Determine the [x, y] coordinate at the center of the cell enclosing the given text.  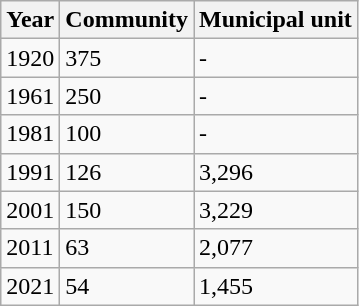
100 [127, 134]
2011 [30, 248]
150 [127, 210]
2,077 [276, 248]
63 [127, 248]
2001 [30, 210]
1920 [30, 58]
2021 [30, 286]
1961 [30, 96]
Municipal unit [276, 20]
375 [127, 58]
126 [127, 172]
Year [30, 20]
3,296 [276, 172]
1981 [30, 134]
250 [127, 96]
1,455 [276, 286]
1991 [30, 172]
Community [127, 20]
3,229 [276, 210]
54 [127, 286]
